Locate the cell with the specified text and output its (X, Y) center coordinate. 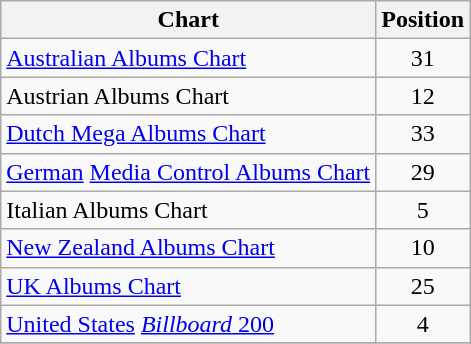
Position (423, 20)
United States Billboard 200 (188, 324)
Austrian Albums Chart (188, 96)
Italian Albums Chart (188, 210)
10 (423, 248)
12 (423, 96)
German Media Control Albums Chart (188, 172)
5 (423, 210)
31 (423, 58)
UK Albums Chart (188, 286)
Australian Albums Chart (188, 58)
25 (423, 286)
Chart (188, 20)
4 (423, 324)
Dutch Mega Albums Chart (188, 134)
New Zealand Albums Chart (188, 248)
33 (423, 134)
29 (423, 172)
